Extract the (x, y) coordinate from the center of the cell holding the provided text.  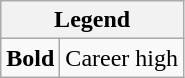
Career high (122, 58)
Legend (92, 20)
Bold (30, 58)
